Search for the cell housing the specified text and yield its (X, Y) center coordinate. 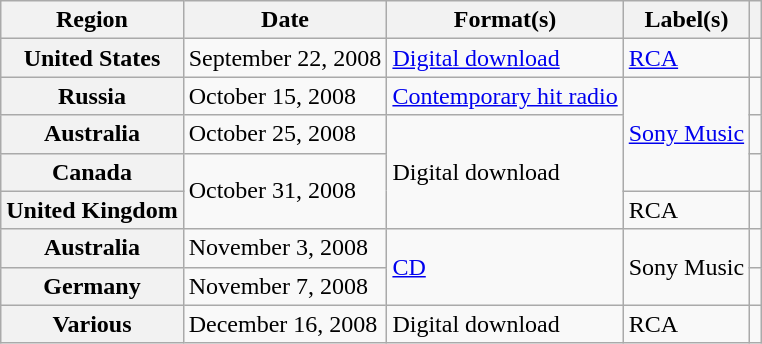
Russia (92, 96)
December 16, 2008 (285, 324)
Various (92, 324)
October 15, 2008 (285, 96)
Label(s) (686, 20)
Date (285, 20)
United States (92, 58)
Format(s) (505, 20)
Region (92, 20)
Germany (92, 286)
CD (505, 267)
Contemporary hit radio (505, 96)
Canada (92, 172)
November 3, 2008 (285, 248)
September 22, 2008 (285, 58)
United Kingdom (92, 210)
November 7, 2008 (285, 286)
October 31, 2008 (285, 191)
October 25, 2008 (285, 134)
